Scan for the cell matching the given text and deliver its [x, y] coordinate at center. 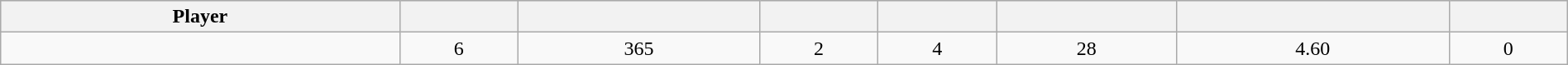
4.60 [1313, 48]
2 [819, 48]
0 [1508, 48]
365 [638, 48]
6 [458, 48]
Player [200, 17]
28 [1087, 48]
4 [938, 48]
